Output the (x, y) coordinate of the center of the cell containing the given text.  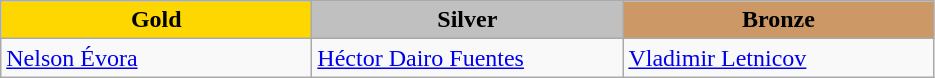
Silver (468, 20)
Bronze (778, 20)
Héctor Dairo Fuentes (468, 58)
Vladimir Letnicov (778, 58)
Gold (156, 20)
Nelson Évora (156, 58)
